Capture the cell that displays the provided text and extract its (x, y) central coordinate. 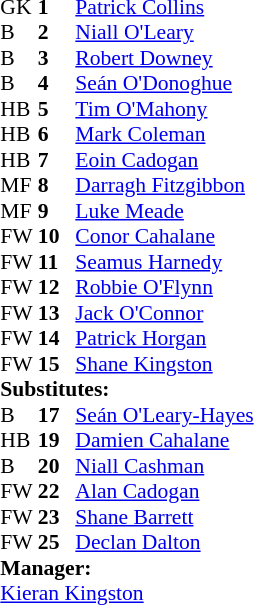
Manager: (126, 568)
23 (57, 517)
Eoin Cadogan (164, 160)
Darragh Fitzgibbon (164, 185)
7 (57, 160)
Shane Kingston (164, 364)
Niall Cashman (164, 466)
11 (57, 262)
Mark Coleman (164, 135)
15 (57, 364)
13 (57, 313)
4 (57, 83)
Seamus Harnedy (164, 262)
Seán O'Leary-Hayes (164, 415)
Tim O'Mahony (164, 109)
Conor Cahalane (164, 237)
2 (57, 33)
3 (57, 58)
17 (57, 415)
Niall O'Leary (164, 33)
9 (57, 211)
6 (57, 135)
22 (57, 491)
12 (57, 287)
10 (57, 237)
14 (57, 339)
Alan Cadogan (164, 491)
25 (57, 543)
Shane Barrett (164, 517)
Seán O'Donoghue (164, 83)
5 (57, 109)
Patrick Horgan (164, 339)
Damien Cahalane (164, 441)
19 (57, 441)
20 (57, 466)
Jack O'Connor (164, 313)
Robbie O'Flynn (164, 287)
8 (57, 185)
Substitutes: (126, 389)
Declan Dalton (164, 543)
Luke Meade (164, 211)
Robert Downey (164, 58)
